From the cell containing the given text, extract its center point as [X, Y] coordinate. 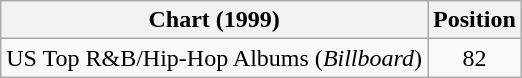
Position [475, 20]
Chart (1999) [214, 20]
82 [475, 58]
US Top R&B/Hip-Hop Albums (Billboard) [214, 58]
